Extract the (x, y) coordinate from the center of the cell holding the provided text.  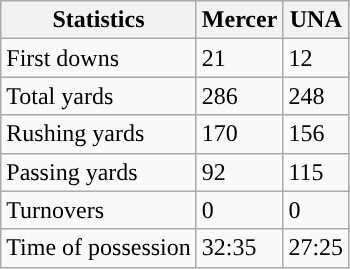
Turnovers (99, 210)
Time of possession (99, 248)
UNA (316, 20)
Statistics (99, 20)
Rushing yards (99, 134)
First downs (99, 58)
92 (240, 172)
32:35 (240, 248)
Total yards (99, 96)
170 (240, 134)
Mercer (240, 20)
27:25 (316, 248)
12 (316, 58)
286 (240, 96)
Passing yards (99, 172)
21 (240, 58)
115 (316, 172)
248 (316, 96)
156 (316, 134)
